Scan for the cell matching the given text and deliver its [x, y] coordinate at center. 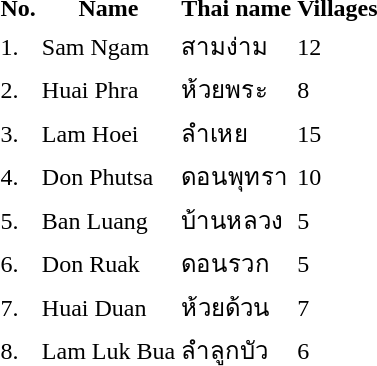
ห้วยพระ [236, 90]
Sam Ngam [108, 46]
ดอนพุทรา [236, 176]
Lam Hoei [108, 133]
Huai Duan [108, 307]
ห้วยด้วน [236, 307]
สามง่าม [236, 46]
ดอนรวก [236, 264]
Don Ruak [108, 264]
บ้านหลวง [236, 220]
ลำเหย [236, 133]
Don Phutsa [108, 176]
Ban Luang [108, 220]
Huai Phra [108, 90]
